Pinpoint the cell where the given text exists, returning its [x, y] midpoint coordinate. 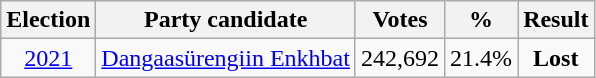
Votes [400, 20]
Result [556, 20]
Lost [556, 58]
Dangaasürengiin Enkhbat [226, 58]
Election [48, 20]
21.4% [482, 58]
242,692 [400, 58]
2021 [48, 58]
Party candidate [226, 20]
% [482, 20]
